Search for the cell housing the specified text and yield its (x, y) center coordinate. 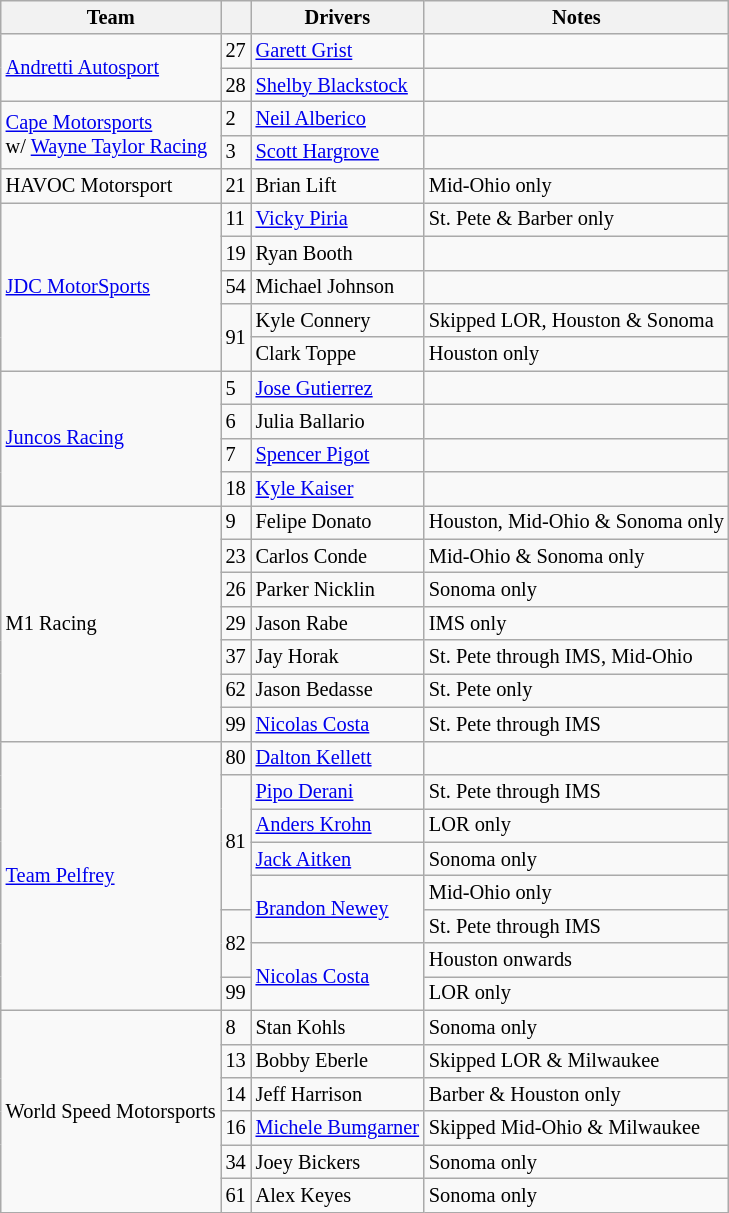
Shelby Blackstock (338, 85)
Julia Ballario (338, 421)
Brian Lift (338, 186)
81 (236, 842)
13 (236, 1061)
16 (236, 1128)
61 (236, 1195)
Jeff Harrison (338, 1094)
9 (236, 522)
Andretti Autosport (111, 68)
Notes (576, 17)
Neil Alberico (338, 118)
Barber & Houston only (576, 1094)
Mid-Ohio & Sonoma only (576, 556)
Bobby Eberle (338, 1061)
62 (236, 690)
23 (236, 556)
18 (236, 489)
Michael Johnson (338, 287)
Jay Horak (338, 657)
2 (236, 118)
Juncos Racing (111, 438)
Felipe Donato (338, 522)
St. Pete & Barber only (576, 219)
Stan Kohls (338, 1027)
Pipo Derani (338, 791)
Houston onwards (576, 960)
Houston only (576, 354)
37 (236, 657)
21 (236, 186)
World Speed Motorsports (111, 1111)
54 (236, 287)
Cape Motorsportsw/ Wayne Taylor Racing (111, 134)
JDC MotorSports (111, 286)
7 (236, 455)
Kyle Connery (338, 320)
M1 Racing (111, 623)
80 (236, 758)
Spencer Pigot (338, 455)
Skipped Mid-Ohio & Milwaukee (576, 1128)
Drivers (338, 17)
Brandon Newey (338, 908)
Kyle Kaiser (338, 489)
91 (236, 336)
Carlos Conde (338, 556)
Team Pelfrey (111, 876)
Ryan Booth (338, 253)
St. Pete through IMS, Mid-Ohio (576, 657)
Scott Hargrove (338, 152)
Houston, Mid-Ohio & Sonoma only (576, 522)
6 (236, 421)
Skipped LOR & Milwaukee (576, 1061)
Clark Toppe (338, 354)
Jason Bedasse (338, 690)
HAVOC Motorsport (111, 186)
St. Pete only (576, 690)
26 (236, 589)
29 (236, 623)
27 (236, 51)
14 (236, 1094)
Alex Keyes (338, 1195)
3 (236, 152)
11 (236, 219)
5 (236, 388)
Michele Bumgarner (338, 1128)
Garett Grist (338, 51)
Jose Gutierrez (338, 388)
Anders Krohn (338, 825)
IMS only (576, 623)
Parker Nicklin (338, 589)
Team (111, 17)
28 (236, 85)
Jason Rabe (338, 623)
8 (236, 1027)
Dalton Kellett (338, 758)
Joey Bickers (338, 1162)
19 (236, 253)
Skipped LOR, Houston & Sonoma (576, 320)
34 (236, 1162)
Jack Aitken (338, 859)
Vicky Piria (338, 219)
82 (236, 942)
